Provide the (x, y) coordinate of the cell's center where the given text is located.  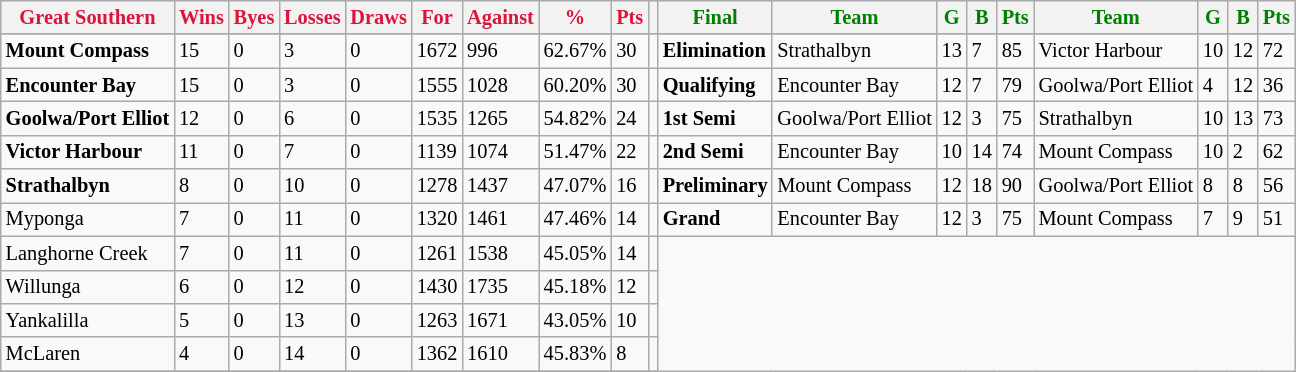
60.20% (576, 85)
5 (202, 320)
16 (630, 186)
43.05% (576, 320)
Wins (202, 17)
Langhorne Creek (88, 253)
72 (1276, 51)
1437 (500, 186)
9 (1243, 219)
996 (500, 51)
Draws (378, 17)
51 (1276, 219)
McLaren (88, 354)
2nd Semi (716, 152)
Grand (716, 219)
45.18% (576, 287)
54.82% (576, 118)
Byes (254, 17)
56 (1276, 186)
1st Semi (716, 118)
51.47% (576, 152)
1265 (500, 118)
1430 (437, 287)
73 (1276, 118)
2 (1243, 152)
1028 (500, 85)
1074 (500, 152)
1535 (437, 118)
47.46% (576, 219)
1555 (437, 85)
Myponga (88, 219)
62.67% (576, 51)
1671 (500, 320)
22 (630, 152)
1278 (437, 186)
% (576, 17)
18 (982, 186)
Willunga (88, 287)
79 (1016, 85)
Against (500, 17)
1672 (437, 51)
Great Southern (88, 17)
45.05% (576, 253)
1735 (500, 287)
Preliminary (716, 186)
1538 (500, 253)
1610 (500, 354)
1261 (437, 253)
Qualifying (716, 85)
1461 (500, 219)
45.83% (576, 354)
Elimination (716, 51)
For (437, 17)
62 (1276, 152)
47.07% (576, 186)
Losses (312, 17)
1263 (437, 320)
1139 (437, 152)
85 (1016, 51)
1320 (437, 219)
1362 (437, 354)
24 (630, 118)
90 (1016, 186)
74 (1016, 152)
Final (716, 17)
36 (1276, 85)
Yankalilla (88, 320)
